Capture the cell that displays the provided text and extract its (X, Y) central coordinate. 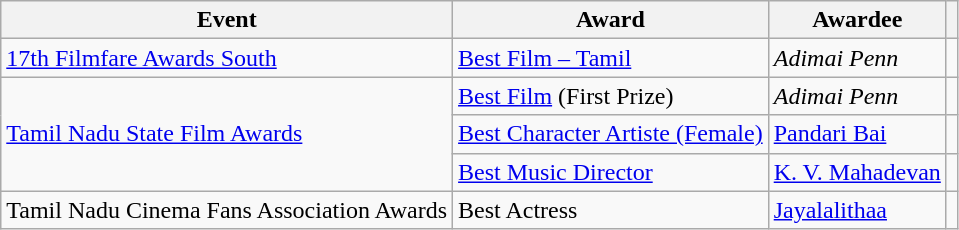
Award (611, 20)
Awardee (857, 20)
Best Actress (611, 210)
Tamil Nadu State Film Awards (227, 134)
Pandari Bai (857, 134)
Best Film – Tamil (611, 58)
Best Music Director (611, 172)
Best Character Artiste (Female) (611, 134)
Event (227, 20)
K. V. Mahadevan (857, 172)
Tamil Nadu Cinema Fans Association Awards (227, 210)
Best Film (First Prize) (611, 96)
Jayalalithaa (857, 210)
17th Filmfare Awards South (227, 58)
